Return the (x, y) coordinate for the center point of the cell that contains the specified text.  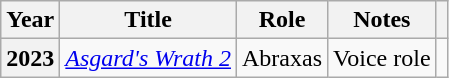
Notes (382, 20)
Role (282, 20)
Title (148, 20)
Abraxas (282, 58)
Voice role (382, 58)
Asgard's Wrath 2 (148, 58)
Year (30, 20)
2023 (30, 58)
